Extract the [X, Y] coordinate from the center of the cell holding the provided text.  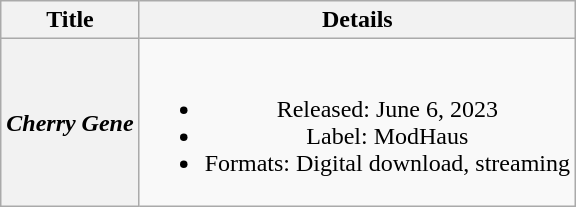
Released: June 6, 2023Label: ModHausFormats: Digital download, streaming [357, 122]
Cherry Gene [70, 122]
Title [70, 20]
Details [357, 20]
